Return the [X, Y] coordinate for the center point of the cell that contains the specified text.  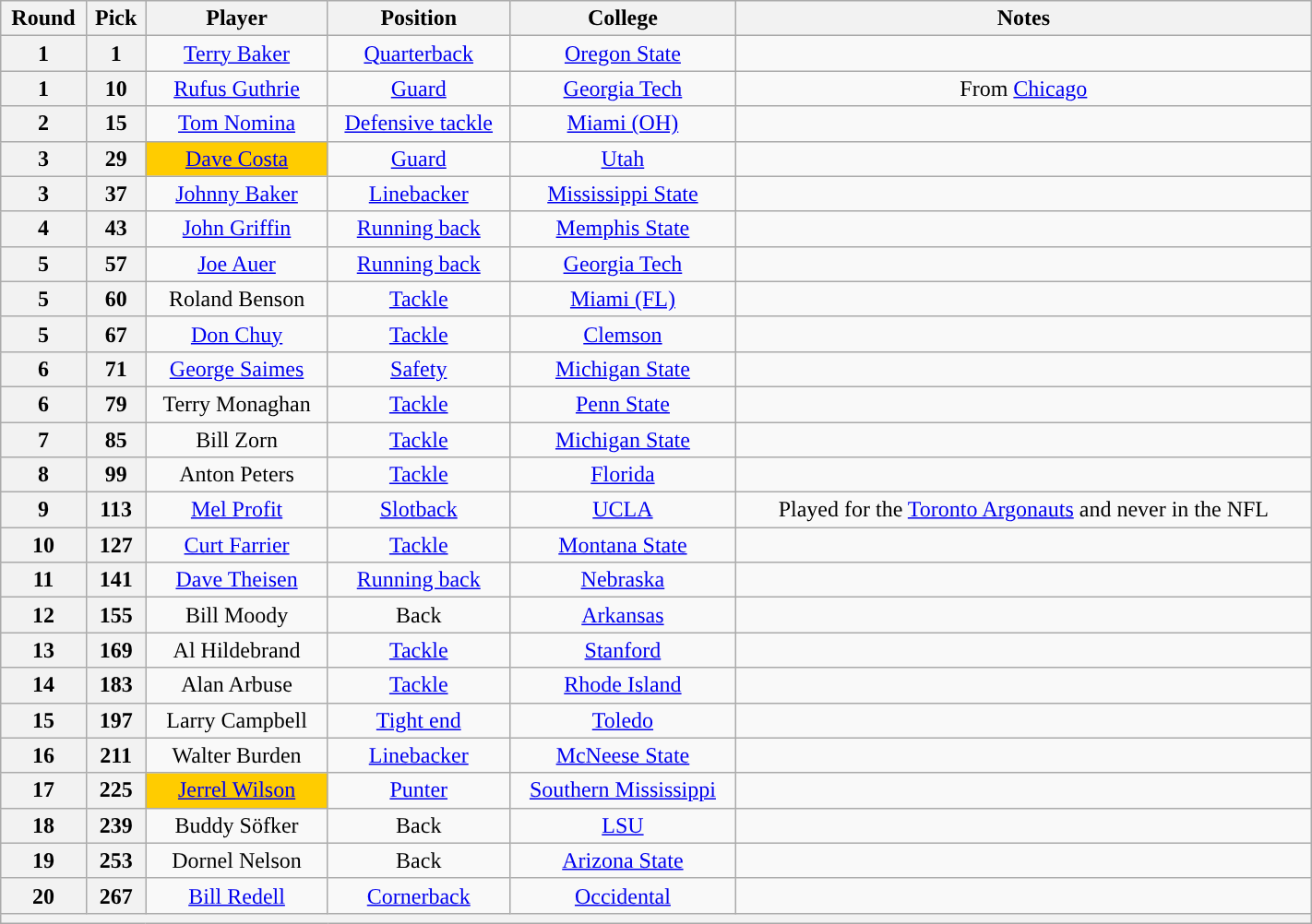
Cornerback [419, 895]
Tight end [419, 720]
Notes [1023, 18]
Roland Benson [236, 299]
Memphis State [622, 229]
9 [43, 510]
2 [43, 124]
Utah [622, 159]
20 [43, 895]
Position [419, 18]
Miami (OH) [622, 124]
183 [116, 685]
127 [116, 545]
Southern Mississippi [622, 790]
Don Chuy [236, 334]
Penn State [622, 404]
Punter [419, 790]
Toledo [622, 720]
LSU [622, 825]
Clemson [622, 334]
43 [116, 229]
239 [116, 825]
17 [43, 790]
Walter Burden [236, 755]
Buddy Söfker [236, 825]
From Chicago [1023, 89]
57 [116, 264]
Terry Baker [236, 53]
Miami (FL) [622, 299]
Bill Moody [236, 615]
Stanford [622, 650]
85 [116, 440]
37 [116, 194]
Round [43, 18]
John Griffin [236, 229]
Florida [622, 475]
Slotback [419, 510]
Oregon State [622, 53]
211 [116, 755]
Bill Zorn [236, 440]
60 [116, 299]
4 [43, 229]
99 [116, 475]
Alan Arbuse [236, 685]
College [622, 18]
Joe Auer [236, 264]
UCLA [622, 510]
Tom Nomina [236, 124]
Arizona State [622, 860]
Anton Peters [236, 475]
Quarterback [419, 53]
Mel Profit [236, 510]
11 [43, 580]
113 [116, 510]
79 [116, 404]
8 [43, 475]
71 [116, 369]
7 [43, 440]
Jerrel Wilson [236, 790]
253 [116, 860]
Terry Monaghan [236, 404]
Defensive tackle [419, 124]
Player [236, 18]
Dornel Nelson [236, 860]
Rufus Guthrie [236, 89]
Larry Campbell [236, 720]
Bill Redell [236, 895]
169 [116, 650]
16 [43, 755]
141 [116, 580]
Curt Farrier [236, 545]
267 [116, 895]
29 [116, 159]
Dave Costa [236, 159]
13 [43, 650]
225 [116, 790]
19 [43, 860]
George Saimes [236, 369]
14 [43, 685]
McNeese State [622, 755]
197 [116, 720]
Johnny Baker [236, 194]
Arkansas [622, 615]
18 [43, 825]
Al Hildebrand [236, 650]
155 [116, 615]
Played for the Toronto Argonauts and never in the NFL [1023, 510]
Safety [419, 369]
Rhode Island [622, 685]
Dave Theisen [236, 580]
Nebraska [622, 580]
12 [43, 615]
67 [116, 334]
Mississippi State [622, 194]
Pick [116, 18]
Occidental [622, 895]
Montana State [622, 545]
